Search for the cell housing the specified text and yield its [X, Y] center coordinate. 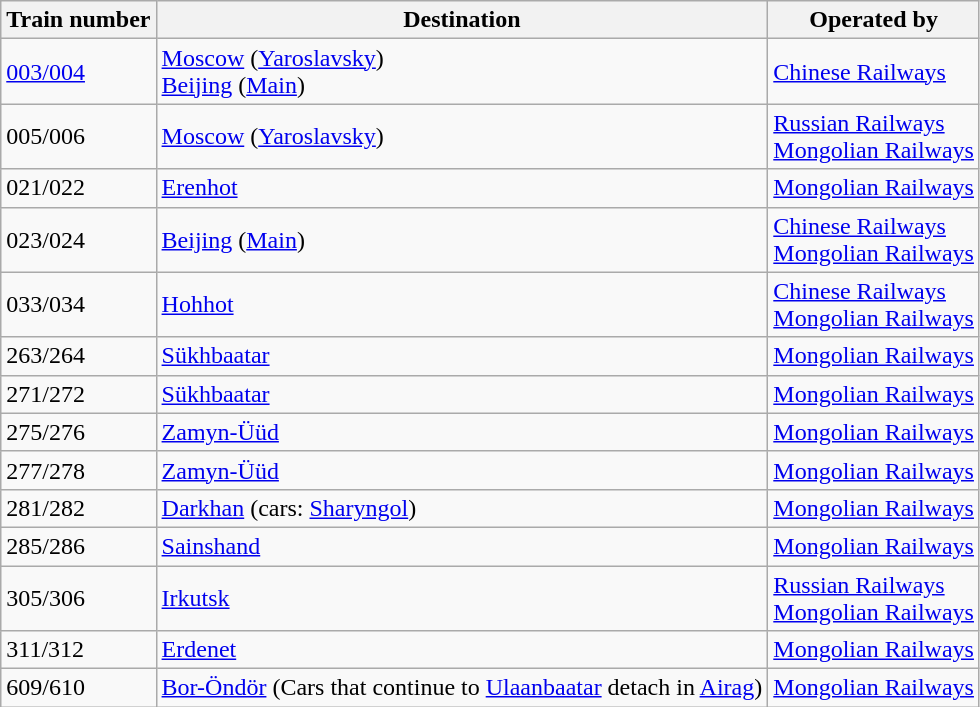
021/022 [78, 188]
Operated by [874, 20]
305/306 [78, 598]
Darkhan (cars: Sharyngol) [462, 508]
Train number [78, 20]
Irkutsk [462, 598]
285/286 [78, 546]
609/610 [78, 688]
033/034 [78, 304]
281/282 [78, 508]
Beijing (Main) [462, 240]
277/278 [78, 470]
Erenhot [462, 188]
Destination [462, 20]
Moscow (Yaroslavsky) [462, 136]
271/272 [78, 394]
Bor-Öndör (Cars that continue to Ulaanbaatar detach in Airag) [462, 688]
003/004 [78, 72]
275/276 [78, 432]
311/312 [78, 650]
Erdenet [462, 650]
Hohhot [462, 304]
263/264 [78, 356]
Sainshand [462, 546]
Moscow (Yaroslavsky) Beijing (Main) [462, 72]
023/024 [78, 240]
005/006 [78, 136]
Chinese Railways [874, 72]
